Return (x, y) of the center of cell containing provided text 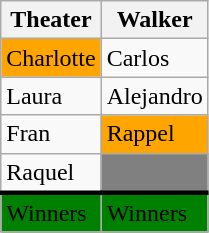
Charlotte (51, 58)
Fran (51, 134)
Rappel (154, 134)
Alejandro (154, 96)
Walker (154, 20)
Carlos (154, 58)
Raquel (51, 173)
Laura (51, 96)
Theater (51, 20)
